Pinpoint the cell where the given text exists, returning its (x, y) midpoint coordinate. 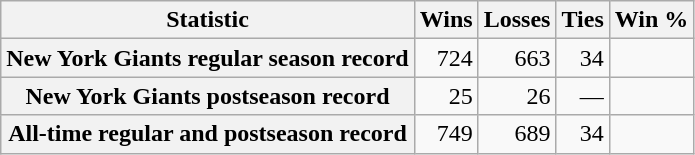
25 (446, 96)
663 (517, 58)
— (582, 96)
New York Giants postseason record (208, 96)
Losses (517, 20)
26 (517, 96)
Ties (582, 20)
749 (446, 134)
Win % (652, 20)
New York Giants regular season record (208, 58)
724 (446, 58)
Wins (446, 20)
689 (517, 134)
Statistic (208, 20)
All-time regular and postseason record (208, 134)
